Pinpoint the cell where the given text exists, returning its [x, y] midpoint coordinate. 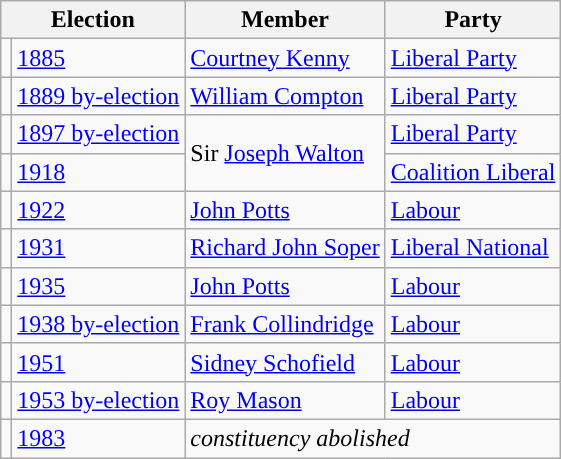
Liberal National [473, 248]
1922 [98, 210]
Courtney Kenny [285, 58]
1935 [98, 286]
1953 by-election [98, 400]
Frank Collindridge [285, 324]
Election [93, 20]
1951 [98, 362]
1889 by-election [98, 96]
1918 [98, 172]
Sir Joseph Walton [285, 153]
1983 [98, 438]
William Compton [285, 96]
1885 [98, 58]
Sidney Schofield [285, 362]
Party [473, 20]
constituency abolished [373, 438]
Coalition Liberal [473, 172]
Member [285, 20]
1897 by-election [98, 134]
1931 [98, 248]
Richard John Soper [285, 248]
Roy Mason [285, 400]
1938 by-election [98, 324]
